Extract the (X, Y) coordinate from the center of the cell holding the provided text.  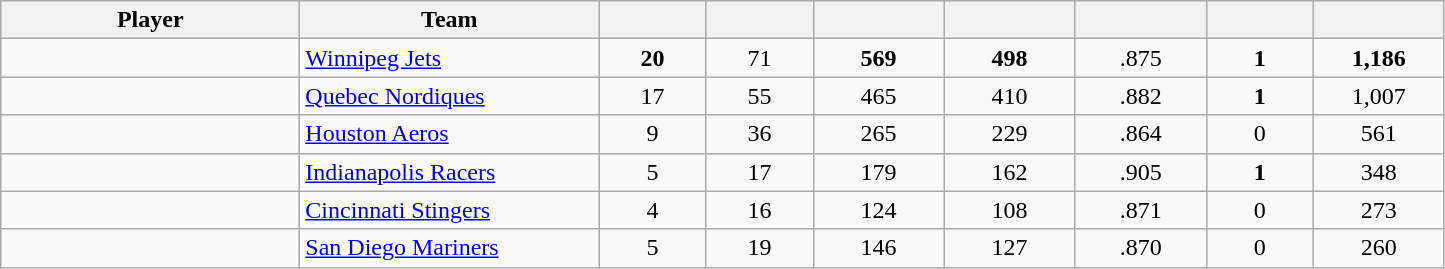
179 (878, 172)
.871 (1140, 210)
498 (1010, 58)
273 (1378, 210)
265 (878, 134)
1,186 (1378, 58)
19 (760, 248)
465 (878, 96)
569 (878, 58)
124 (878, 210)
.870 (1140, 248)
410 (1010, 96)
55 (760, 96)
348 (1378, 172)
16 (760, 210)
108 (1010, 210)
229 (1010, 134)
146 (878, 248)
561 (1378, 134)
Team (450, 20)
Player (150, 20)
Indianapolis Racers (450, 172)
.905 (1140, 172)
36 (760, 134)
Cincinnati Stingers (450, 210)
260 (1378, 248)
127 (1010, 248)
9 (652, 134)
71 (760, 58)
.864 (1140, 134)
Quebec Nordiques (450, 96)
Winnipeg Jets (450, 58)
20 (652, 58)
.875 (1140, 58)
.882 (1140, 96)
San Diego Mariners (450, 248)
4 (652, 210)
Houston Aeros (450, 134)
162 (1010, 172)
1,007 (1378, 96)
